Identify which cell holds the provided text, then report its [X, Y] central coordinate. 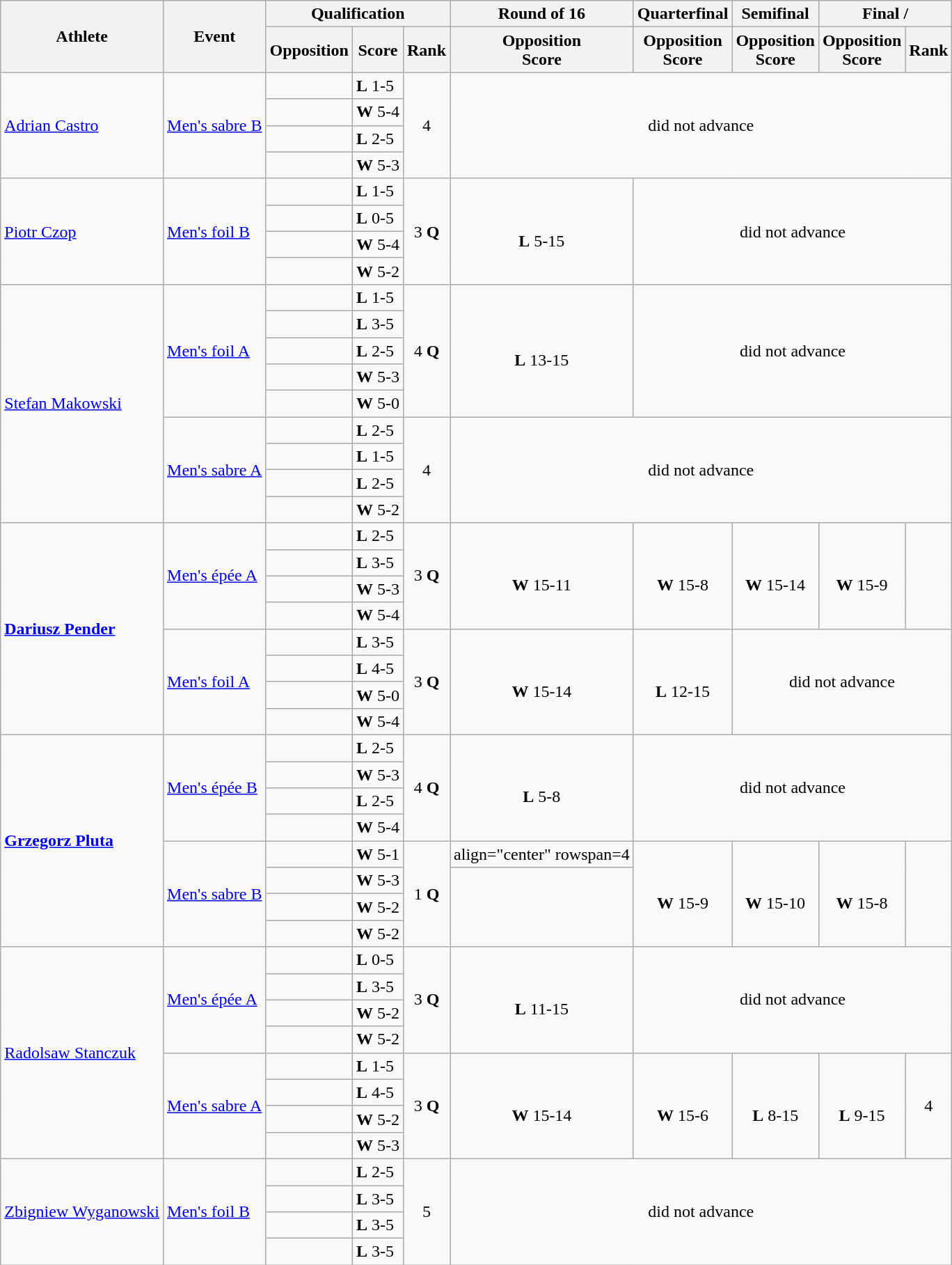
Final / [885, 14]
align="center" rowspan=4 [542, 854]
W 5-1 [377, 854]
Piotr Czop [82, 231]
L 5-8 [542, 787]
Event [214, 36]
Qualification [358, 14]
Zbigniew Wyganowski [82, 1211]
Opposition [309, 50]
Semifinal [775, 14]
Score [377, 50]
L 12-15 [683, 682]
L 9-15 [862, 1106]
Quarterfinal [683, 14]
L 8-15 [775, 1106]
L 13-15 [542, 350]
Dariusz Pender [82, 629]
Round of 16 [542, 14]
L 11-15 [542, 1000]
Grzegorz Pluta [82, 840]
Radolsaw Stanczuk [82, 1053]
W 15-11 [542, 576]
1 Q [426, 894]
Stefan Makowski [82, 404]
Men's épée B [214, 787]
5 [426, 1211]
L 5-15 [542, 231]
W 15-6 [683, 1106]
W 15-10 [775, 894]
Adrian Castro [82, 125]
Athlete [82, 36]
